Determine the [x, y] coordinate at the center of the cell enclosing the given text.  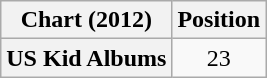
23 [219, 58]
Position [219, 20]
Chart (2012) [86, 20]
US Kid Albums [86, 58]
